Return the (x, y) coordinate for the center point of the cell that contains the specified text.  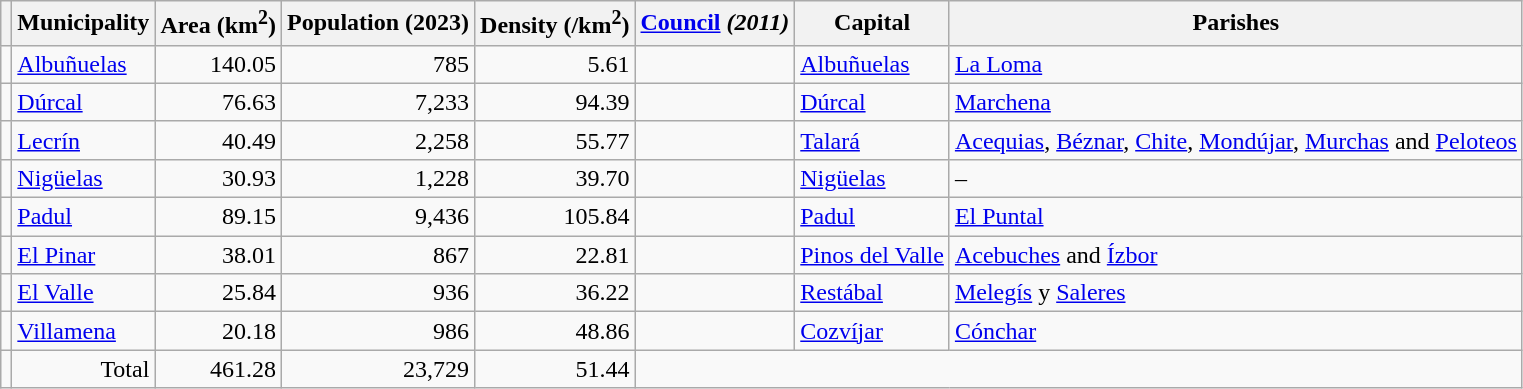
36.22 (555, 293)
20.18 (218, 331)
936 (378, 293)
Restábal (872, 293)
785 (378, 64)
867 (378, 255)
Marchena (1236, 102)
El Puntal (1236, 217)
22.81 (555, 255)
1,228 (378, 178)
105.84 (555, 217)
Talará (872, 140)
– (1236, 178)
39.70 (555, 178)
48.86 (555, 331)
9,436 (378, 217)
Municipality (84, 24)
51.44 (555, 369)
Acequias, Béznar, Chite, Mondújar, Murchas and Peloteos (1236, 140)
55.77 (555, 140)
Council (2011) (715, 24)
140.05 (218, 64)
2,258 (378, 140)
Capital (872, 24)
38.01 (218, 255)
5.61 (555, 64)
Population (2023) (378, 24)
La Loma (1236, 64)
7,233 (378, 102)
Cozvíjar (872, 331)
461.28 (218, 369)
Cónchar (1236, 331)
Villamena (84, 331)
94.39 (555, 102)
Melegís y Saleres (1236, 293)
89.15 (218, 217)
Acebuches and Ízbor (1236, 255)
Density (/km2) (555, 24)
986 (378, 331)
76.63 (218, 102)
Area (km2) (218, 24)
El Pinar (84, 255)
Total (84, 369)
30.93 (218, 178)
40.49 (218, 140)
Parishes (1236, 24)
El Valle (84, 293)
Lecrín (84, 140)
23,729 (378, 369)
Pinos del Valle (872, 255)
25.84 (218, 293)
